Search for the cell housing the specified text and yield its [x, y] center coordinate. 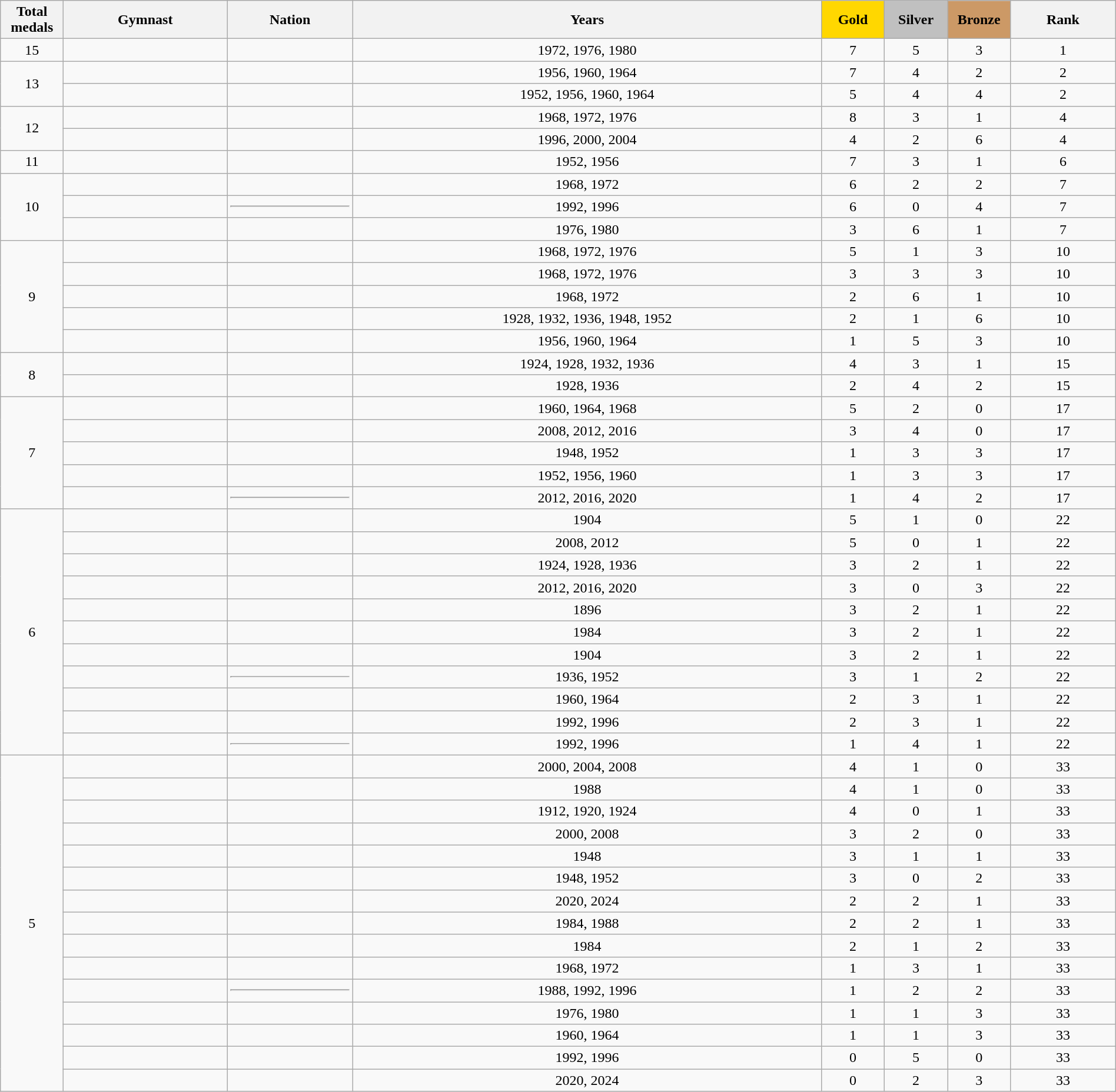
Years [587, 20]
1928, 1932, 1936, 1948, 1952 [587, 319]
1972, 1976, 1980 [587, 50]
Rank [1063, 20]
12 [32, 128]
1960, 1964, 1968 [587, 408]
1988 [587, 789]
1896 [587, 610]
1952, 1956, 1960 [587, 475]
13 [32, 84]
2000, 2008 [587, 834]
Silver [916, 20]
1948 [587, 856]
Gold [852, 20]
1952, 1956 [587, 162]
1924, 1928, 1932, 1936 [587, 364]
Nation [290, 20]
11 [32, 162]
1924, 1928, 1936 [587, 565]
1984, 1988 [587, 923]
2000, 2004, 2008 [587, 767]
9 [32, 296]
1952, 1956, 1960, 1964 [587, 95]
Bronze [979, 20]
2008, 2012, 2016 [587, 431]
1928, 1936 [587, 386]
Total medals [32, 20]
1912, 1920, 1924 [587, 811]
1936, 1952 [587, 677]
1988, 1992, 1996 [587, 990]
Gymnast [145, 20]
1996, 2000, 2004 [587, 139]
2008, 2012 [587, 542]
